Scan for the cell matching the given text and deliver its [X, Y] coordinate at center. 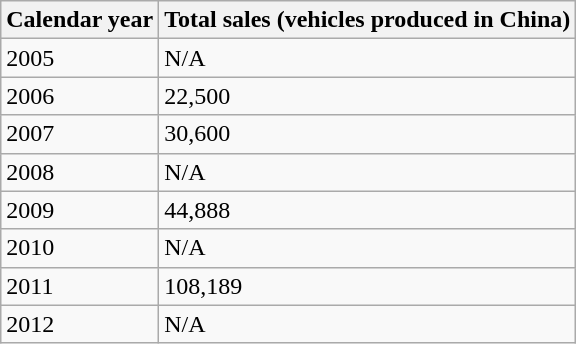
2011 [80, 286]
108,189 [368, 286]
2010 [80, 248]
44,888 [368, 210]
2012 [80, 324]
22,500 [368, 96]
2008 [80, 172]
2006 [80, 96]
Total sales (vehicles produced in China) [368, 20]
2007 [80, 134]
Calendar year [80, 20]
2005 [80, 58]
30,600 [368, 134]
2009 [80, 210]
